Return the [x, y] coordinate for the center point of the cell that contains the specified text.  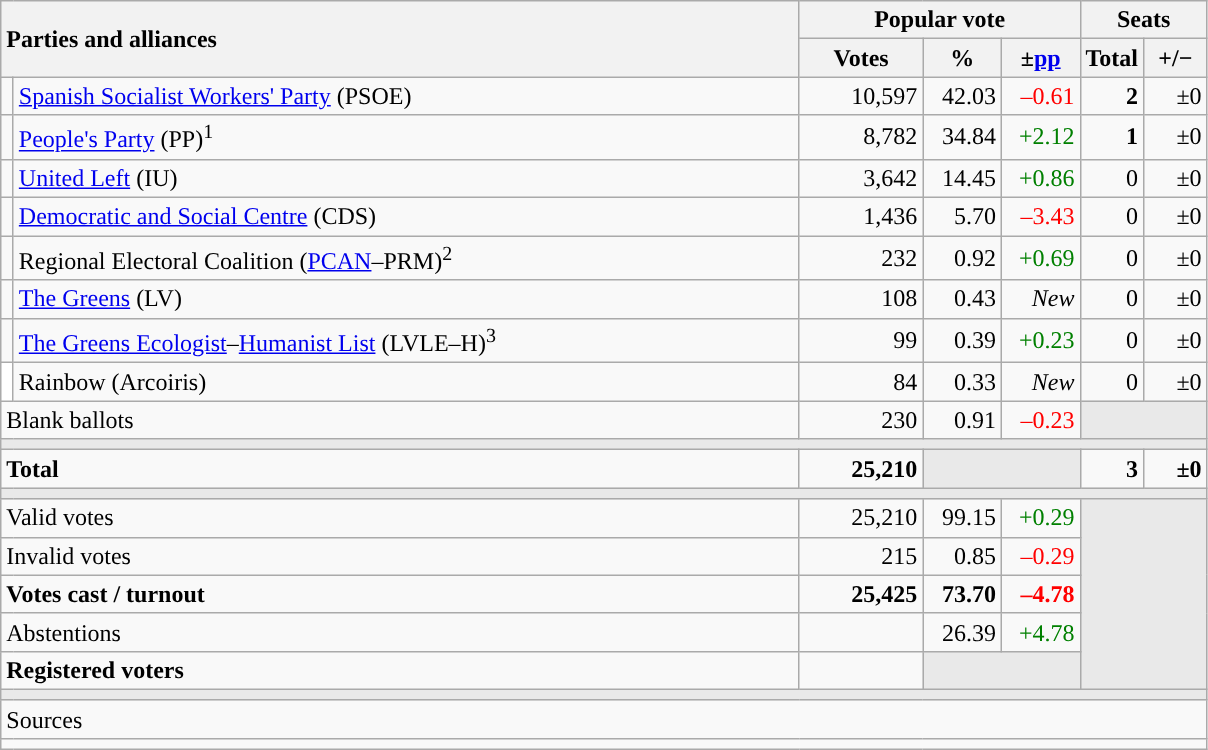
Popular vote [940, 20]
3 [1112, 469]
0.92 [962, 258]
1,436 [861, 217]
+0.86 [1040, 178]
84 [861, 382]
+0.29 [1040, 518]
+2.12 [1040, 138]
United Left (IU) [406, 178]
0.43 [962, 299]
–0.29 [1040, 556]
14.45 [962, 178]
0.39 [962, 340]
0.91 [962, 420]
42.03 [962, 96]
The Greens Ecologist–Humanist List (LVLE–H)3 [406, 340]
108 [861, 299]
Invalid votes [400, 556]
–4.78 [1040, 594]
+0.69 [1040, 258]
26.39 [962, 632]
25,425 [861, 594]
Spanish Socialist Workers' Party (PSOE) [406, 96]
73.70 [962, 594]
% [962, 58]
Votes [861, 58]
–3.43 [1040, 217]
Abstentions [400, 632]
5.70 [962, 217]
Valid votes [400, 518]
215 [861, 556]
2 [1112, 96]
±pp [1040, 58]
10,597 [861, 96]
+/− [1176, 58]
99.15 [962, 518]
8,782 [861, 138]
Regional Electoral Coalition (PCAN–PRM)2 [406, 258]
230 [861, 420]
99 [861, 340]
Democratic and Social Centre (CDS) [406, 217]
Registered voters [400, 670]
+4.78 [1040, 632]
Blank ballots [400, 420]
–0.23 [1040, 420]
232 [861, 258]
Seats [1144, 20]
–0.61 [1040, 96]
Parties and alliances [400, 39]
0.33 [962, 382]
0.85 [962, 556]
3,642 [861, 178]
34.84 [962, 138]
1 [1112, 138]
+0.23 [1040, 340]
People's Party (PP)1 [406, 138]
Rainbow (Arcoiris) [406, 382]
The Greens (LV) [406, 299]
Votes cast / turnout [400, 594]
Sources [604, 719]
